Locate the cell with the specified text and output its [X, Y] center coordinate. 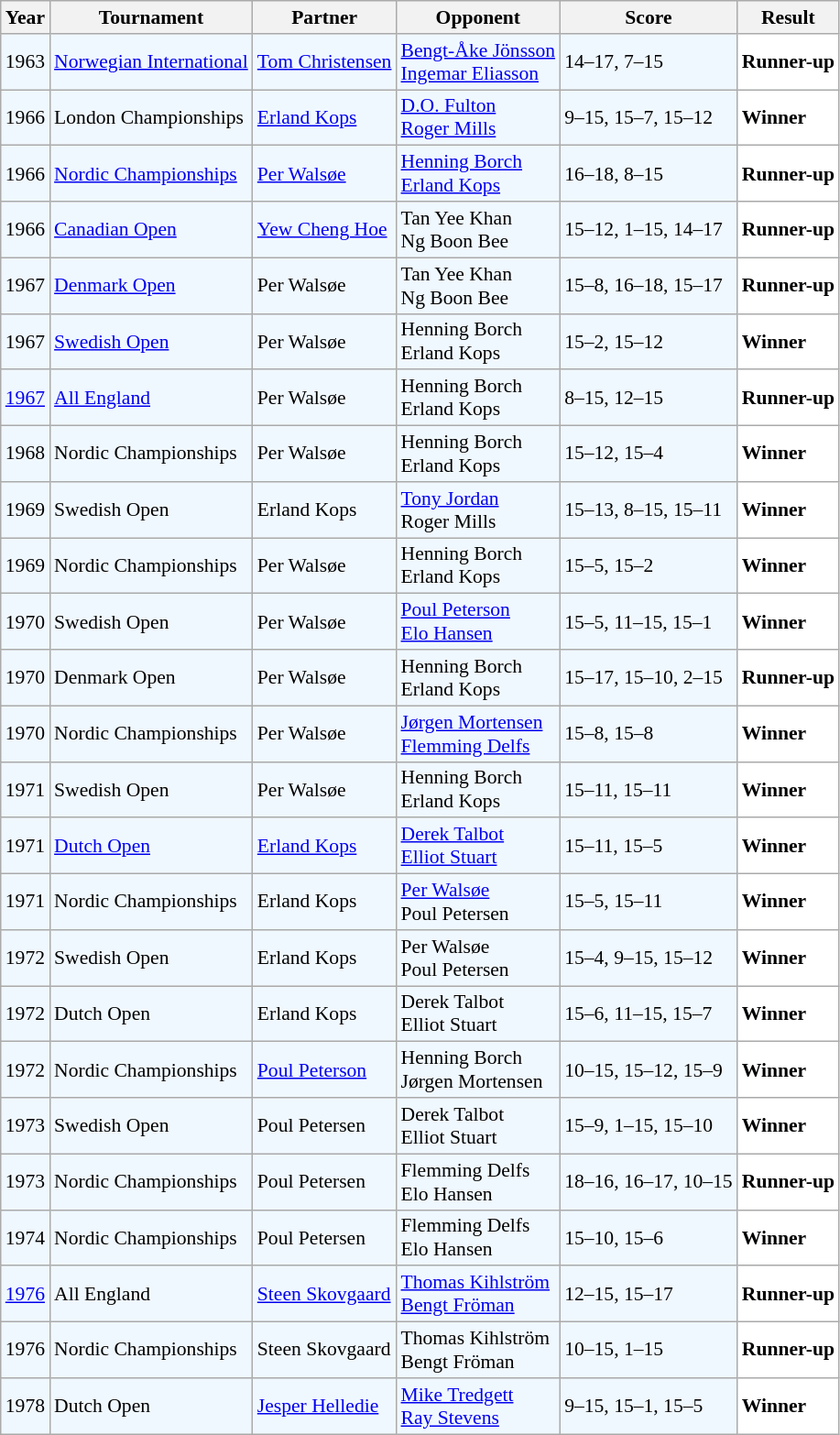
Canadian Open [151, 229]
15–4, 9–15, 15–12 [649, 958]
12–15, 15–17 [649, 1294]
Result [788, 17]
15–12, 15–4 [649, 455]
Jesper Helledie [324, 1406]
15–11, 15–11 [649, 790]
9–15, 15–1, 15–5 [649, 1406]
15–9, 1–15, 15–10 [649, 1125]
1978 [26, 1406]
14–17, 7–15 [649, 62]
18–16, 16–17, 10–15 [649, 1182]
Mike Tredgett Ray Stevens [478, 1406]
15–5, 11–15, 15–1 [649, 621]
Poul Peterson [324, 1070]
15–8, 16–18, 15–17 [649, 286]
Tom Christensen [324, 62]
15–5, 15–11 [649, 902]
Bengt-Åke Jönsson Ingemar Eliasson [478, 62]
Tony Jordan Roger Mills [478, 509]
15–11, 15–5 [649, 847]
Tournament [151, 17]
1968 [26, 455]
15–5, 15–2 [649, 566]
1963 [26, 62]
London Championships [151, 117]
15–6, 11–15, 15–7 [649, 1013]
10–15, 15–12, 15–9 [649, 1070]
15–2, 15–12 [649, 341]
Opponent [478, 17]
D.O. Fulton Roger Mills [478, 117]
16–18, 8–15 [649, 174]
Poul Peterson Elo Hansen [478, 621]
9–15, 15–7, 15–12 [649, 117]
15–12, 1–15, 14–17 [649, 229]
Yew Cheng Hoe [324, 229]
10–15, 1–15 [649, 1351]
15–10, 15–6 [649, 1237]
Year [26, 17]
Henning Borch Jørgen Mortensen [478, 1070]
1974 [26, 1237]
Norwegian International [151, 62]
Partner [324, 17]
Jørgen Mortensen Flemming Delfs [478, 733]
15–13, 8–15, 15–11 [649, 509]
Score [649, 17]
15–8, 15–8 [649, 733]
8–15, 12–15 [649, 398]
15–17, 15–10, 2–15 [649, 678]
